Detect which cell encompasses the target text, then output its (X, Y) center coordinate. 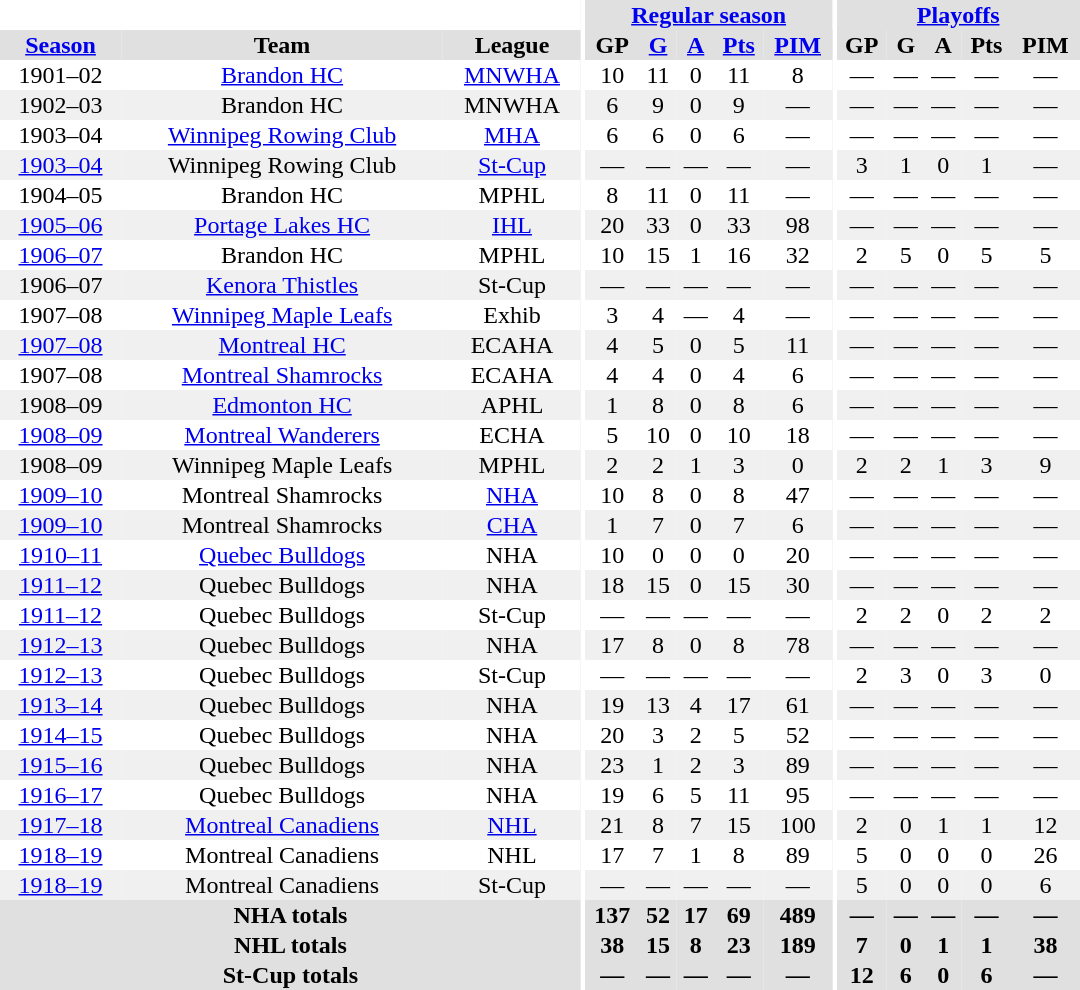
Edmonton HC (282, 405)
137 (612, 915)
189 (798, 945)
Team (282, 45)
St-Cup totals (290, 975)
IHL (512, 225)
1904–05 (60, 195)
1917–18 (60, 825)
Kenora Thistles (282, 285)
Portage Lakes HC (282, 225)
1905–06 (60, 225)
16 (738, 255)
League (512, 45)
Playoffs (958, 15)
98 (798, 225)
1913–14 (60, 705)
1910–11 (60, 555)
69 (738, 915)
Regular season (708, 15)
Season (60, 45)
1914–15 (60, 735)
1902–03 (60, 105)
1915–16 (60, 765)
47 (798, 495)
95 (798, 795)
NHL totals (290, 945)
100 (798, 825)
Montreal Wanderers (282, 435)
Exhib (512, 315)
61 (798, 705)
32 (798, 255)
30 (798, 585)
ECHA (512, 435)
1901–02 (60, 75)
489 (798, 915)
1916–17 (60, 795)
78 (798, 645)
Montreal HC (282, 345)
21 (612, 825)
MHA (512, 135)
CHA (512, 525)
26 (1046, 855)
13 (658, 705)
APHL (512, 405)
NHA totals (290, 915)
